Identify which cell holds the provided text, then report its [X, Y] central coordinate. 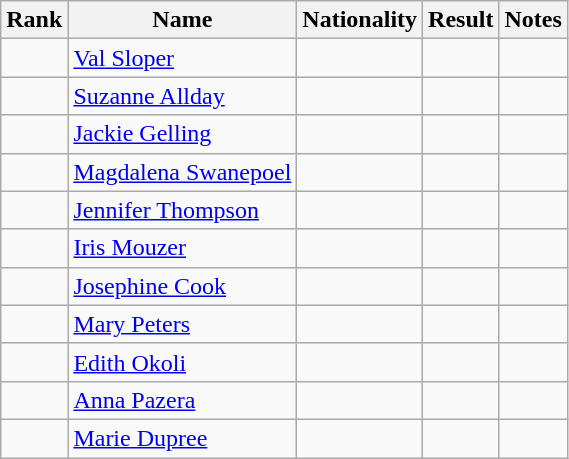
Notes [533, 20]
Magdalena Swanepoel [182, 172]
Josephine Cook [182, 286]
Jackie Gelling [182, 134]
Edith Okoli [182, 362]
Nationality [360, 20]
Marie Dupree [182, 438]
Jennifer Thompson [182, 210]
Mary Peters [182, 324]
Anna Pazera [182, 400]
Name [182, 20]
Iris Mouzer [182, 248]
Rank [34, 20]
Result [461, 20]
Val Sloper [182, 58]
Suzanne Allday [182, 96]
